Detect which cell encompasses the target text, then output its [X, Y] center coordinate. 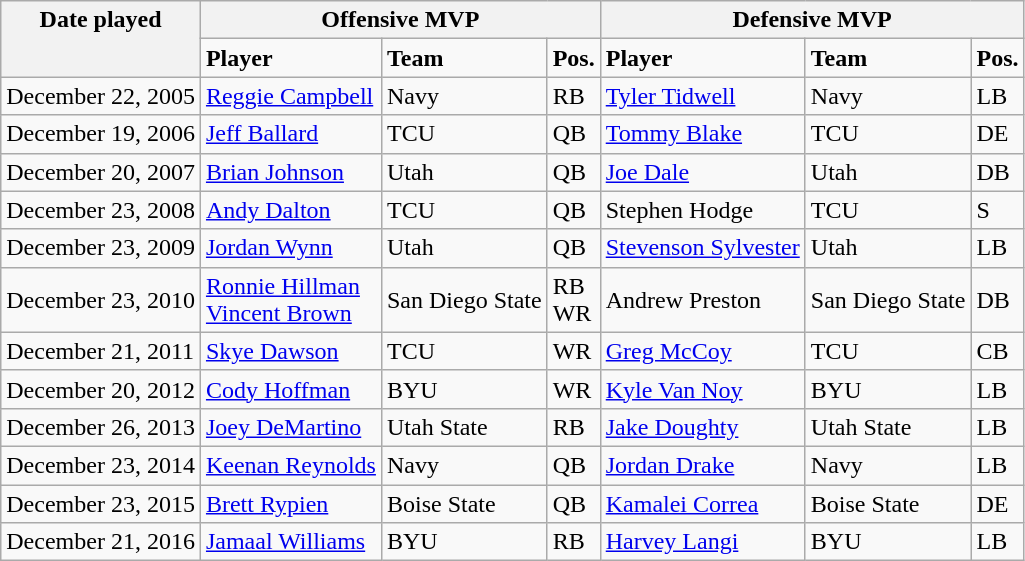
Reggie Campbell [290, 96]
December 23, 2008 [101, 210]
Tyler Tidwell [702, 96]
December 23, 2015 [101, 503]
Ronnie HillmanVincent Brown [290, 300]
Jake Doughty [702, 427]
Date played [101, 39]
December 20, 2007 [101, 172]
Joey DeMartino [290, 427]
Brett Rypien [290, 503]
December 23, 2014 [101, 465]
Harvey Langi [702, 542]
Cody Hoffman [290, 389]
Kamalei Correa [702, 503]
December 19, 2006 [101, 134]
December 20, 2012 [101, 389]
Joe Dale [702, 172]
December 23, 2009 [101, 248]
Kyle Van Noy [702, 389]
Brian Johnson [290, 172]
Defensive MVP [812, 20]
Jeff Ballard [290, 134]
Jordan Wynn [290, 248]
Stevenson Sylvester [702, 248]
Offensive MVP [400, 20]
December 21, 2011 [101, 351]
December 21, 2016 [101, 542]
Keenan Reynolds [290, 465]
Greg McCoy [702, 351]
RBWR [574, 300]
S [998, 210]
Skye Dawson [290, 351]
December 23, 2010 [101, 300]
Stephen Hodge [702, 210]
December 26, 2013 [101, 427]
Tommy Blake [702, 134]
Jamaal Williams [290, 542]
December 22, 2005 [101, 96]
Andy Dalton [290, 210]
Andrew Preston [702, 300]
CB [998, 351]
Jordan Drake [702, 465]
